For the text-containing cell, return its midpoint in (X, Y) coordinate format. 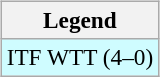
ITF WTT (4–0) (80, 57)
Legend (80, 20)
